Return [x, y] of the center of cell containing provided text 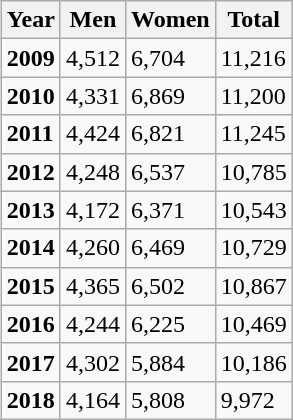
4,424 [92, 134]
10,543 [254, 210]
6,821 [170, 134]
6,225 [170, 324]
2014 [30, 248]
Total [254, 20]
10,785 [254, 172]
4,248 [92, 172]
5,884 [170, 362]
2018 [30, 400]
4,302 [92, 362]
4,260 [92, 248]
6,371 [170, 210]
11,245 [254, 134]
2011 [30, 134]
2015 [30, 286]
Men [92, 20]
2012 [30, 172]
10,729 [254, 248]
2017 [30, 362]
10,867 [254, 286]
6,502 [170, 286]
4,172 [92, 210]
6,869 [170, 96]
4,331 [92, 96]
2009 [30, 58]
10,186 [254, 362]
9,972 [254, 400]
2013 [30, 210]
6,704 [170, 58]
4,164 [92, 400]
Year [30, 20]
10,469 [254, 324]
5,808 [170, 400]
11,216 [254, 58]
4,512 [92, 58]
2016 [30, 324]
6,469 [170, 248]
11,200 [254, 96]
4,365 [92, 286]
4,244 [92, 324]
Women [170, 20]
2010 [30, 96]
6,537 [170, 172]
